Locate the cell with the specified text and output its (X, Y) center coordinate. 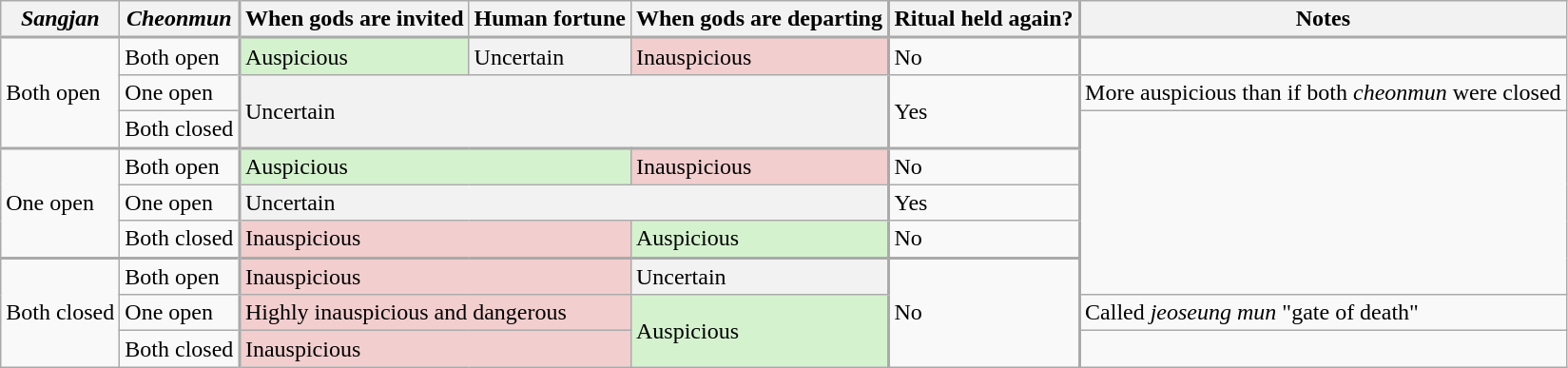
Ritual held again? (983, 19)
When gods are invited (354, 19)
When gods are departing (759, 19)
Human fortune (550, 19)
Highly inauspicious and dangerous (436, 313)
Notes (1323, 19)
Called jeoseung mun "gate of death" (1323, 313)
More auspicious than if both cheonmun were closed (1323, 92)
Sangjan (61, 19)
Cheonmun (180, 19)
